Identify which cell holds the provided text, then report its [x, y] central coordinate. 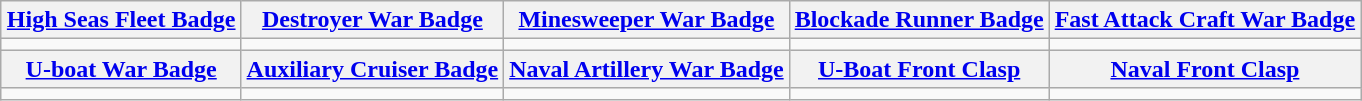
U-Boat Front Clasp [919, 69]
Fast Attack Craft War Badge [1204, 20]
Minesweeper War Badge [646, 20]
High Seas Fleet Badge [121, 20]
Naval Artillery War Badge [646, 69]
U-boat War Badge [121, 69]
Destroyer War Badge [372, 20]
Auxiliary Cruiser Badge [372, 69]
Naval Front Clasp [1204, 69]
Blockade Runner Badge [919, 20]
